From the cell containing the given text, extract its center point as (x, y) coordinate. 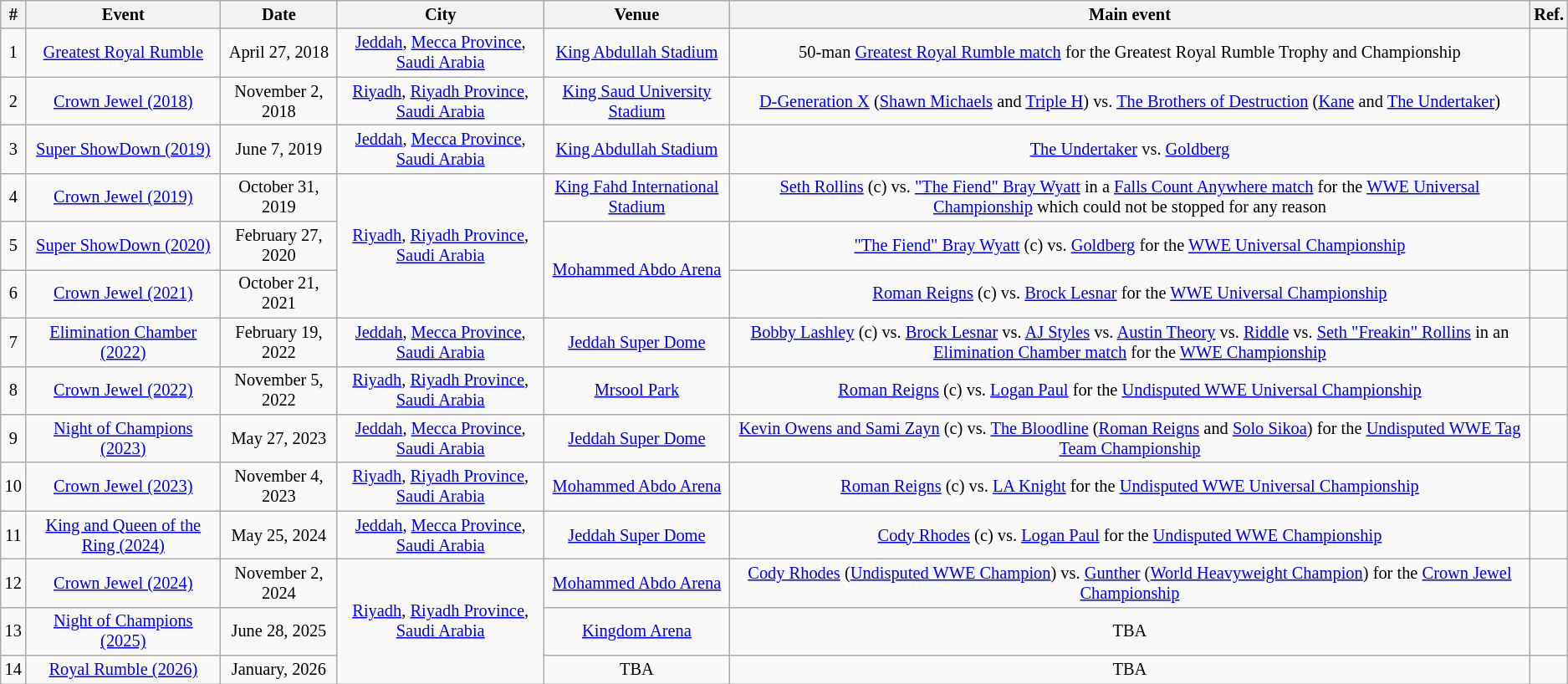
Elimination Chamber (2022) (124, 342)
Date (279, 14)
1 (13, 53)
February 19, 2022 (279, 342)
2 (13, 101)
Crown Jewel (2018) (124, 101)
Crown Jewel (2023) (124, 487)
9 (13, 438)
Crown Jewel (2021) (124, 294)
Event (124, 14)
14 (13, 670)
3 (13, 149)
November 4, 2023 (279, 487)
Main event (1129, 14)
October 21, 2021 (279, 294)
Crown Jewel (2022) (124, 390)
Super ShowDown (2019) (124, 149)
Royal Rumble (2026) (124, 670)
Night of Champions (2025) (124, 631)
Night of Champions (2023) (124, 438)
8 (13, 390)
# (13, 14)
May 27, 2023 (279, 438)
"The Fiend" Bray Wyatt (c) vs. Goldberg for the WWE Universal Championship (1129, 246)
Kingdom Arena (636, 631)
10 (13, 487)
5 (13, 246)
Crown Jewel (2024) (124, 583)
Greatest Royal Rumble (124, 53)
King Saud University Stadium (636, 101)
City (440, 14)
Roman Reigns (c) vs. LA Knight for the Undisputed WWE Universal Championship (1129, 487)
King and Queen of the Ring (2024) (124, 535)
50-man Greatest Royal Rumble match for the Greatest Royal Rumble Trophy and Championship (1129, 53)
Ref. (1549, 14)
April 27, 2018 (279, 53)
The Undertaker vs. Goldberg (1129, 149)
June 28, 2025 (279, 631)
October 31, 2019 (279, 197)
D-Generation X (Shawn Michaels and Triple H) vs. The Brothers of Destruction (Kane and The Undertaker) (1129, 101)
Roman Reigns (c) vs. Brock Lesnar for the WWE Universal Championship (1129, 294)
7 (13, 342)
Super ShowDown (2020) (124, 246)
6 (13, 294)
November 2, 2018 (279, 101)
King Fahd International Stadium (636, 197)
November 5, 2022 (279, 390)
Venue (636, 14)
Cody Rhodes (Undisputed WWE Champion) vs. Gunther (World Heavyweight Champion) for the Crown Jewel Championship (1129, 583)
May 25, 2024 (279, 535)
Crown Jewel (2019) (124, 197)
4 (13, 197)
June 7, 2019 (279, 149)
11 (13, 535)
12 (13, 583)
Mrsool Park (636, 390)
13 (13, 631)
Cody Rhodes (c) vs. Logan Paul for the Undisputed WWE Championship (1129, 535)
November 2, 2024 (279, 583)
Kevin Owens and Sami Zayn (c) vs. The Bloodline (Roman Reigns and Solo Sikoa) for the Undisputed WWE Tag Team Championship (1129, 438)
February 27, 2020 (279, 246)
January, 2026 (279, 670)
Roman Reigns (c) vs. Logan Paul for the Undisputed WWE Universal Championship (1129, 390)
